Return (x, y) of the center of cell containing provided text 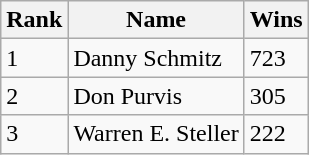
Name (156, 20)
305 (276, 96)
3 (34, 134)
723 (276, 58)
222 (276, 134)
Wins (276, 20)
Rank (34, 20)
1 (34, 58)
Don Purvis (156, 96)
2 (34, 96)
Danny Schmitz (156, 58)
Warren E. Steller (156, 134)
